Output the [X, Y] coordinate of the center of the cell containing the given text.  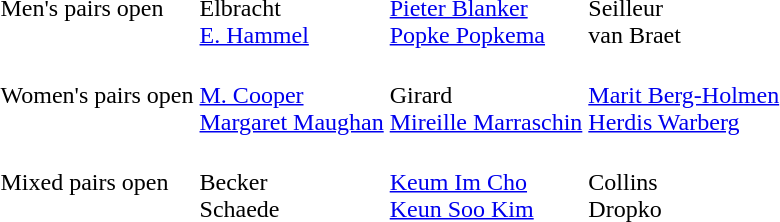
Girard Mireille Marraschin [486, 95]
M. Cooper Margaret Maughan [292, 95]
